Capture the cell that displays the provided text and extract its (X, Y) central coordinate. 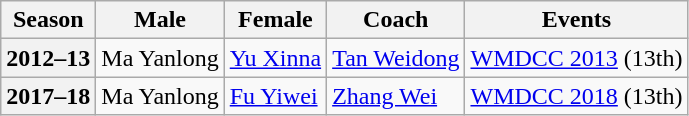
WMDCC 2018 (13th) (576, 96)
2012–13 (48, 58)
Coach (396, 20)
Events (576, 20)
Tan Weidong (396, 58)
Season (48, 20)
Yu Xinna (275, 58)
Male (160, 20)
Female (275, 20)
Fu Yiwei (275, 96)
Zhang Wei (396, 96)
2017–18 (48, 96)
WMDCC 2013 (13th) (576, 58)
